Search for the cell housing the specified text and yield its (x, y) center coordinate. 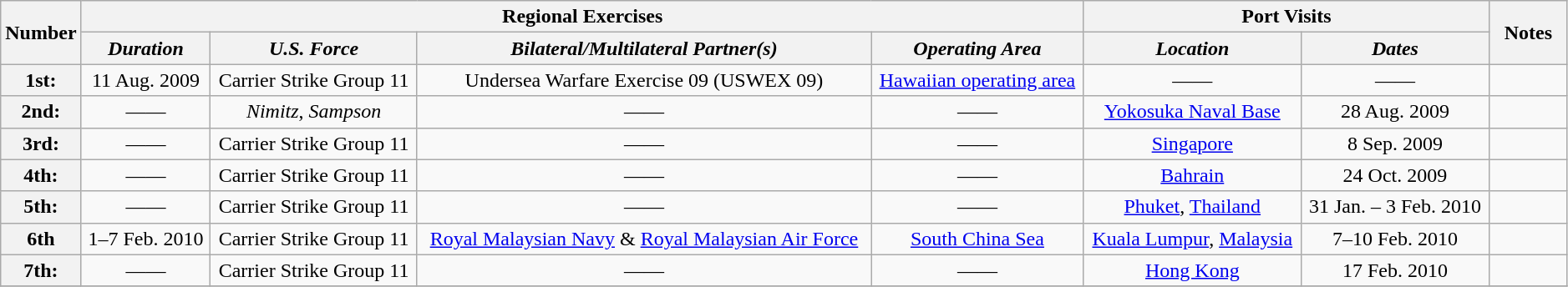
Number (41, 33)
4th: (41, 175)
Operating Area (977, 48)
Port Visits (1286, 17)
6th (41, 239)
2nd: (41, 112)
24 Oct. 2009 (1395, 175)
7–10 Feb. 2010 (1395, 239)
Regional Exercises (582, 17)
1–7 Feb. 2010 (145, 239)
7th: (41, 270)
Singapore (1192, 143)
Bilateral/Multilateral Partner(s) (643, 48)
Duration (145, 48)
Undersea Warfare Exercise 09 (USWEX 09) (643, 80)
Kuala Lumpur, Malaysia (1192, 239)
U.S. Force (314, 48)
17 Feb. 2010 (1395, 270)
Nimitz, Sampson (314, 112)
Hong Kong (1192, 270)
28 Aug. 2009 (1395, 112)
Dates (1395, 48)
Hawaiian operating area (977, 80)
Location (1192, 48)
Phuket, Thailand (1192, 207)
8 Sep. 2009 (1395, 143)
1st: (41, 80)
5th: (41, 207)
Bahrain (1192, 175)
3rd: (41, 143)
31 Jan. – 3 Feb. 2010 (1395, 207)
South China Sea (977, 239)
Royal Malaysian Navy & Royal Malaysian Air Force (643, 239)
Yokosuka Naval Base (1192, 112)
Notes (1529, 33)
11 Aug. 2009 (145, 80)
